Find where the given text appears and provide that cell's center as (x, y) coordinate. 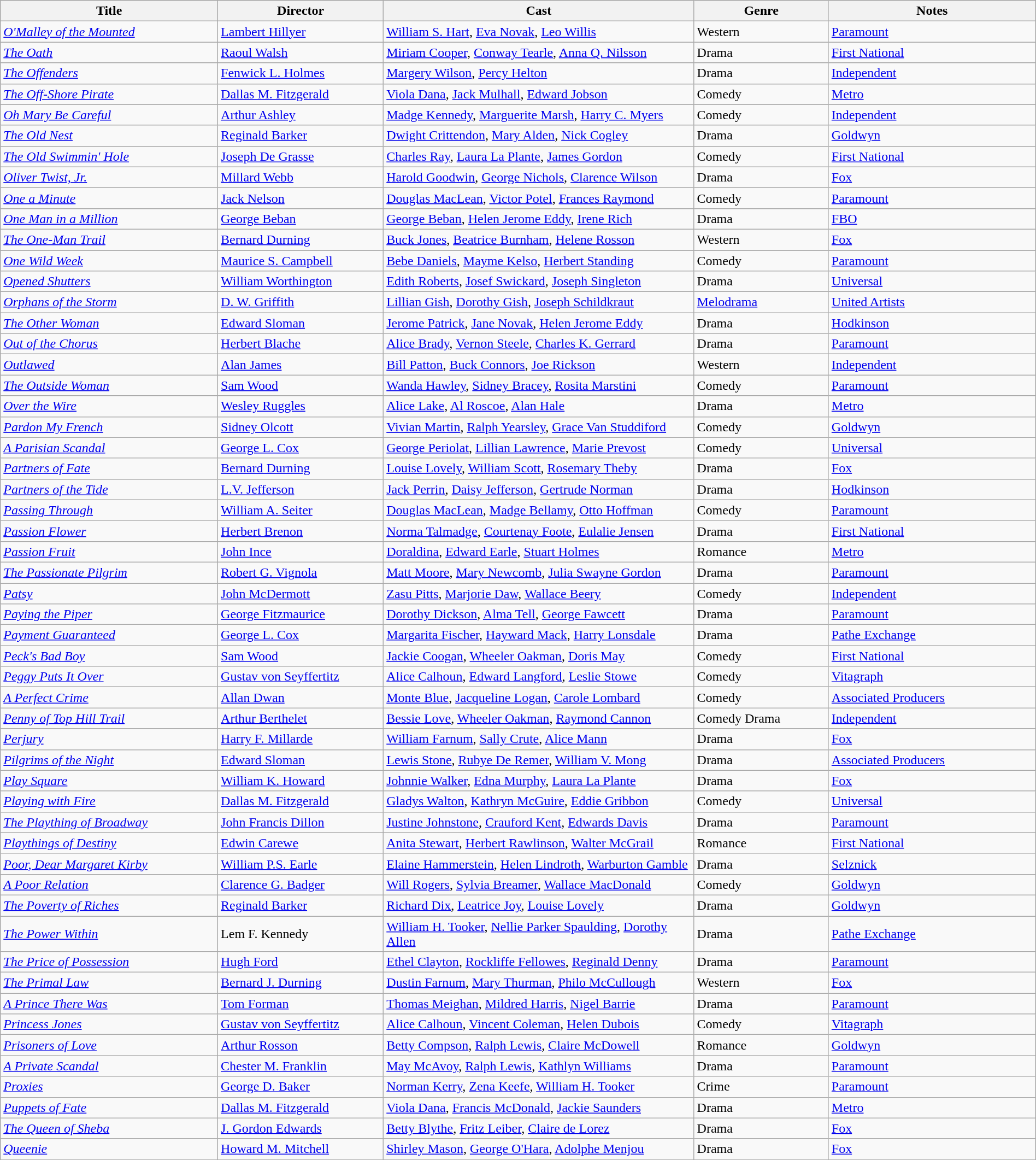
A Parisian Scandal (109, 448)
D. W. Griffith (301, 302)
Puppets of Fate (109, 1108)
Bessie Love, Wheeler Oakman, Raymond Cannon (539, 718)
William Farnum, Sally Crute, Alice Mann (539, 739)
The Primal Law (109, 983)
Alice Lake, Al Roscoe, Alan Hale (539, 406)
Dorothy Dickson, Alma Tell, George Fawcett (539, 614)
The Old Nest (109, 136)
United Artists (932, 302)
Out of the Chorus (109, 344)
Herbert Blache (301, 344)
Margery Wilson, Percy Helton (539, 73)
John Ince (301, 552)
Playthings of Destiny (109, 843)
O'Malley of the Mounted (109, 32)
Justine Johnstone, Crauford Kent, Edwards Davis (539, 822)
The Queen of Sheba (109, 1128)
Arthur Berthelet (301, 718)
Bernard J. Durning (301, 983)
Alice Brady, Vernon Steele, Charles K. Gerrard (539, 344)
John Francis Dillon (301, 822)
Clarence G. Badger (301, 884)
Wanda Hawley, Sidney Bracey, Rosita Marstini (539, 385)
One Man in a Million (109, 219)
Cast (539, 11)
Bebe Daniels, Mayme Kelso, Herbert Standing (539, 261)
Hugh Ford (301, 962)
Sidney Olcott (301, 427)
Elaine Hammerstein, Helen Lindroth, Warburton Gamble (539, 864)
Over the Wire (109, 406)
George Periolat, Lillian Lawrence, Marie Prevost (539, 448)
The One-Man Trail (109, 239)
FBO (932, 219)
William A. Seiter (301, 510)
Harry F. Millarde (301, 739)
Matt Moore, Mary Newcomb, Julia Swayne Gordon (539, 572)
Passing Through (109, 510)
Herbert Brenon (301, 531)
One Wild Week (109, 261)
A Private Scandal (109, 1066)
William K. Howard (301, 781)
J. Gordon Edwards (301, 1128)
Playing with Fire (109, 801)
Crime (761, 1087)
Dustin Farnum, Mary Thurman, Philo McCullough (539, 983)
Jackie Coogan, Wheeler Oakman, Doris May (539, 656)
The Poverty of Riches (109, 905)
Queenie (109, 1149)
The Off-Shore Pirate (109, 94)
Norman Kerry, Zena Keefe, William H. Tooker (539, 1087)
Poor, Dear Margaret Kirby (109, 864)
The Offenders (109, 73)
Maurice S. Campbell (301, 261)
Harold Goodwin, George Nichols, Clarence Wilson (539, 177)
Louise Lovely, William Scott, Rosemary Theby (539, 468)
Joseph De Grasse (301, 156)
The Old Swimmin' Hole (109, 156)
Patsy (109, 593)
Alice Calhoun, Vincent Coleman, Helen Dubois (539, 1024)
Melodrama (761, 302)
Proxies (109, 1087)
Tom Forman (301, 1004)
Pilgrims of the Night (109, 760)
Arthur Rosson (301, 1045)
Partners of Fate (109, 468)
Fenwick L. Holmes (301, 73)
William P.S. Earle (301, 864)
Douglas MacLean, Madge Bellamy, Otto Hoffman (539, 510)
Viola Dana, Francis McDonald, Jackie Saunders (539, 1108)
The Plaything of Broadway (109, 822)
Norma Talmadge, Courtenay Foote, Eulalie Jensen (539, 531)
Richard Dix, Leatrice Joy, Louise Lovely (539, 905)
Director (301, 11)
Doraldina, Edward Earle, Stuart Holmes (539, 552)
Pardon My French (109, 427)
Millard Webb (301, 177)
Comedy Drama (761, 718)
Orphans of the Storm (109, 302)
A Perfect Crime (109, 698)
L.V. Jefferson (301, 489)
Passion Flower (109, 531)
The Oath (109, 52)
The Outside Woman (109, 385)
Will Rogers, Sylvia Breamer, Wallace MacDonald (539, 884)
George Beban, Helen Jerome Eddy, Irene Rich (539, 219)
Buck Jones, Beatrice Burnham, Helene Rosson (539, 239)
One a Minute (109, 198)
The Price of Possession (109, 962)
George Fitzmaurice (301, 614)
Play Square (109, 781)
William S. Hart, Eva Novak, Leo Willis (539, 32)
Margarita Fischer, Hayward Mack, Harry Lonsdale (539, 635)
William H. Tooker, Nellie Parker Spaulding, Dorothy Allen (539, 934)
Chester M. Franklin (301, 1066)
Miriam Cooper, Conway Tearle, Anna Q. Nilsson (539, 52)
Partners of the Tide (109, 489)
Opened Shutters (109, 282)
Robert G. Vignola (301, 572)
Oh Mary Be Careful (109, 115)
Perjury (109, 739)
George D. Baker (301, 1087)
Gladys Walton, Kathryn McGuire, Eddie Gribbon (539, 801)
A Poor Relation (109, 884)
John McDermott (301, 593)
Thomas Meighan, Mildred Harris, Nigel Barrie (539, 1004)
Anita Stewart, Herbert Rawlinson, Walter McGrail (539, 843)
Dwight Crittendon, Mary Alden, Nick Cogley (539, 136)
Peggy Puts It Over (109, 677)
Lem F. Kennedy (301, 934)
Shirley Mason, George O'Hara, Adolphe Menjou (539, 1149)
Passion Fruit (109, 552)
Madge Kennedy, Marguerite Marsh, Harry C. Myers (539, 115)
Wesley Ruggles (301, 406)
Alice Calhoun, Edward Langford, Leslie Stowe (539, 677)
Jack Perrin, Daisy Jefferson, Gertrude Norman (539, 489)
Prisoners of Love (109, 1045)
The Passionate Pilgrim (109, 572)
Zasu Pitts, Marjorie Daw, Wallace Beery (539, 593)
Title (109, 11)
Edith Roberts, Josef Swickard, Joseph Singleton (539, 282)
George Beban (301, 219)
A Prince There Was (109, 1004)
Vivian Martin, Ralph Yearsley, Grace Van Studdiford (539, 427)
Viola Dana, Jack Mulhall, Edward Jobson (539, 94)
Penny of Top Hill Trail (109, 718)
Charles Ray, Laura La Plante, James Gordon (539, 156)
Douglas MacLean, Victor Potel, Frances Raymond (539, 198)
Monte Blue, Jacqueline Logan, Carole Lombard (539, 698)
The Power Within (109, 934)
The Other Woman (109, 323)
Jerome Patrick, Jane Novak, Helen Jerome Eddy (539, 323)
Peck's Bad Boy (109, 656)
Allan Dwan (301, 698)
Raoul Walsh (301, 52)
Arthur Ashley (301, 115)
Outlawed (109, 365)
Payment Guaranteed (109, 635)
May McAvoy, Ralph Lewis, Kathlyn Williams (539, 1066)
Oliver Twist, Jr. (109, 177)
Betty Blythe, Fritz Leiber, Claire de Lorez (539, 1128)
William Worthington (301, 282)
Genre (761, 11)
Edwin Carewe (301, 843)
Howard M. Mitchell (301, 1149)
Bill Patton, Buck Connors, Joe Rickson (539, 365)
Lewis Stone, Rubye De Remer, William V. Mong (539, 760)
Selznick (932, 864)
Ethel Clayton, Rockliffe Fellowes, Reginald Denny (539, 962)
Paying the Piper (109, 614)
Jack Nelson (301, 198)
Alan James (301, 365)
Lillian Gish, Dorothy Gish, Joseph Schildkraut (539, 302)
Johnnie Walker, Edna Murphy, Laura La Plante (539, 781)
Princess Jones (109, 1024)
Betty Compson, Ralph Lewis, Claire McDowell (539, 1045)
Notes (932, 11)
Lambert Hillyer (301, 32)
